Capture the cell that displays the provided text and extract its (X, Y) central coordinate. 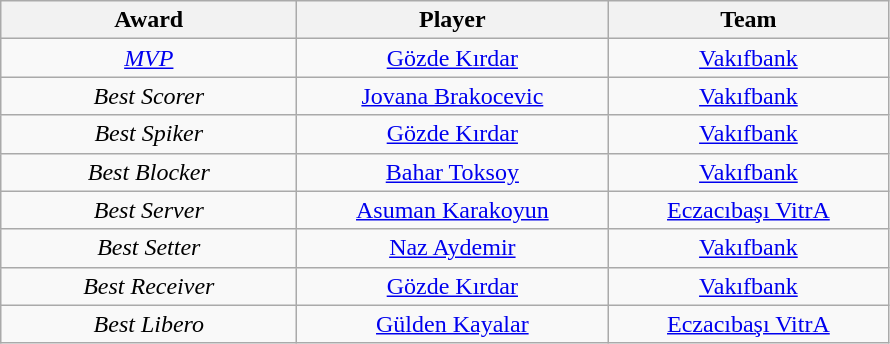
Best Receiver (149, 286)
Jovana Brakocevic (452, 96)
Best Libero (149, 324)
Best Spiker (149, 134)
Naz Aydemir (452, 248)
Best Blocker (149, 172)
Asuman Karakoyun (452, 210)
Team (748, 20)
Best Setter (149, 248)
Award (149, 20)
Player (452, 20)
Bahar Toksoy (452, 172)
Best Server (149, 210)
Best Scorer (149, 96)
MVP (149, 58)
Gülden Kayalar (452, 324)
